Determine the [X, Y] coordinate at the center of the cell enclosing the given text.  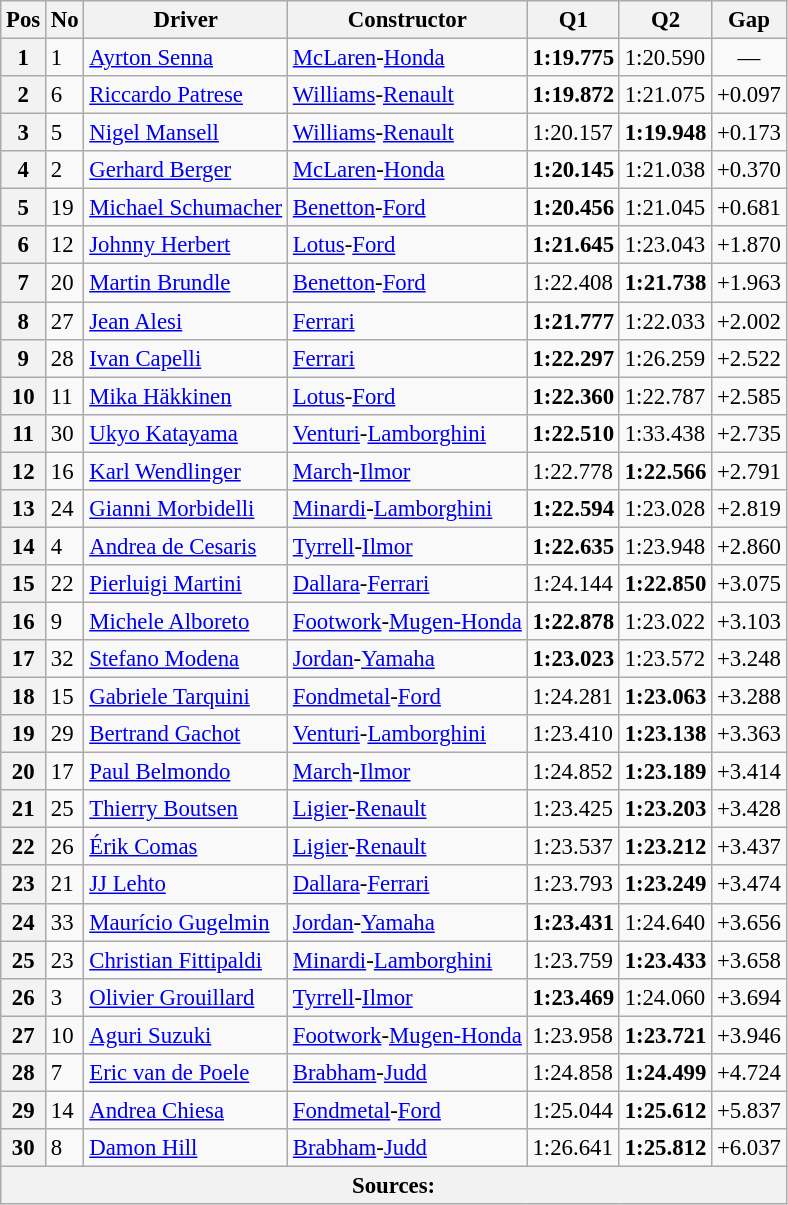
1:21.045 [665, 208]
+3.658 [750, 960]
1:25.612 [665, 1110]
1:22.360 [573, 396]
+2.585 [750, 396]
1:23.203 [665, 809]
1:23.425 [573, 809]
Riccardo Patrese [186, 95]
Gap [750, 20]
1:23.249 [665, 885]
1:23.469 [573, 997]
1:23.721 [665, 1035]
+3.414 [750, 772]
1:26.641 [573, 1148]
Pierluigi Martini [186, 584]
Constructor [407, 20]
Olivier Grouillard [186, 997]
Damon Hill [186, 1148]
1:23.433 [665, 960]
+3.946 [750, 1035]
1:24.852 [573, 772]
1:23.138 [665, 734]
1:23.431 [573, 922]
1:22.408 [573, 283]
Stefano Modena [186, 659]
1:19.775 [573, 58]
Gabriele Tarquini [186, 697]
+3.656 [750, 922]
18 [24, 697]
1:24.858 [573, 1073]
+3.075 [750, 584]
1:19.872 [573, 95]
1:23.958 [573, 1035]
+2.860 [750, 546]
+3.694 [750, 997]
1:22.878 [573, 621]
1:20.157 [573, 133]
No [65, 20]
Eric van de Poele [186, 1073]
Karl Wendlinger [186, 471]
+6.037 [750, 1148]
+3.248 [750, 659]
— [750, 58]
Paul Belmondo [186, 772]
1:23.948 [665, 546]
+3.103 [750, 621]
Nigel Mansell [186, 133]
Thierry Boutsen [186, 809]
1:23.212 [665, 847]
1:24.640 [665, 922]
+4.724 [750, 1073]
+2.819 [750, 509]
+3.288 [750, 697]
Maurício Gugelmin [186, 922]
Aguri Suzuki [186, 1035]
1:21.075 [665, 95]
1:22.787 [665, 396]
1:22.566 [665, 471]
+3.363 [750, 734]
Érik Comas [186, 847]
1:21.038 [665, 170]
Ukyo Katayama [186, 433]
1:22.510 [573, 433]
1:20.456 [573, 208]
Bertrand Gachot [186, 734]
13 [24, 509]
1:23.063 [665, 697]
+2.002 [750, 321]
1:21.738 [665, 283]
1:22.850 [665, 584]
1:21.777 [573, 321]
1:20.145 [573, 170]
Sources: [394, 1185]
1:23.537 [573, 847]
Mika Häkkinen [186, 396]
Martin Brundle [186, 283]
1:22.297 [573, 358]
+0.173 [750, 133]
JJ Lehto [186, 885]
Gerhard Berger [186, 170]
33 [65, 922]
1:24.060 [665, 997]
Michael Schumacher [186, 208]
Q1 [573, 20]
+3.437 [750, 847]
1:23.410 [573, 734]
1:22.033 [665, 321]
Michele Alboreto [186, 621]
1:24.144 [573, 584]
+2.522 [750, 358]
1:23.023 [573, 659]
1:20.590 [665, 58]
Pos [24, 20]
Andrea de Cesaris [186, 546]
1:33.438 [665, 433]
+5.837 [750, 1110]
1:21.645 [573, 245]
Q2 [665, 20]
Ivan Capelli [186, 358]
1:23.759 [573, 960]
1:23.028 [665, 509]
+3.428 [750, 809]
1:23.189 [665, 772]
1:25.812 [665, 1148]
+2.735 [750, 433]
1:22.778 [573, 471]
1:24.281 [573, 697]
+0.097 [750, 95]
1:22.594 [573, 509]
32 [65, 659]
Johnny Herbert [186, 245]
Andrea Chiesa [186, 1110]
1:23.793 [573, 885]
1:22.635 [573, 546]
1:26.259 [665, 358]
+1.870 [750, 245]
Driver [186, 20]
+2.791 [750, 471]
Gianni Morbidelli [186, 509]
1:23.043 [665, 245]
1:23.572 [665, 659]
1:19.948 [665, 133]
+0.370 [750, 170]
1:23.022 [665, 621]
+0.681 [750, 208]
1:25.044 [573, 1110]
Christian Fittipaldi [186, 960]
Jean Alesi [186, 321]
1:24.499 [665, 1073]
+3.474 [750, 885]
+1.963 [750, 283]
Ayrton Senna [186, 58]
